Output the [X, Y] coordinate of the center of the cell containing the given text.  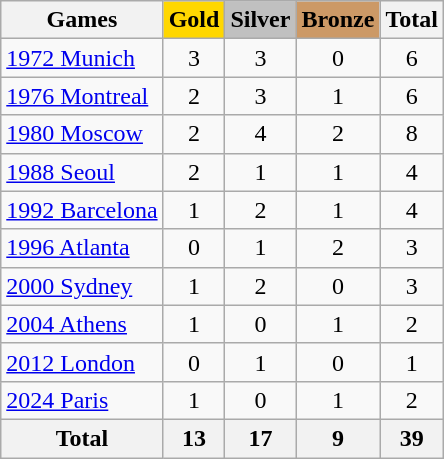
Bronze [338, 20]
Silver [260, 20]
39 [412, 438]
Games [82, 20]
2000 Sydney [82, 286]
1996 Atlanta [82, 248]
17 [260, 438]
9 [338, 438]
8 [412, 134]
2012 London [82, 362]
1972 Munich [82, 58]
1988 Seoul [82, 172]
1992 Barcelona [82, 210]
2004 Athens [82, 324]
1976 Montreal [82, 96]
1980 Moscow [82, 134]
Gold [194, 20]
13 [194, 438]
2024 Paris [82, 400]
